Extract the [x, y] coordinate from the center of the cell holding the provided text.  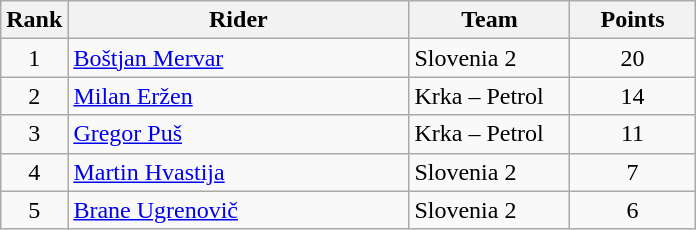
Martin Hvastija [238, 172]
11 [632, 134]
2 [34, 96]
14 [632, 96]
Gregor Puš [238, 134]
3 [34, 134]
4 [34, 172]
Brane Ugrenovič [238, 210]
Team [490, 20]
20 [632, 58]
7 [632, 172]
Rider [238, 20]
1 [34, 58]
Boštjan Mervar [238, 58]
Rank [34, 20]
5 [34, 210]
Milan Eržen [238, 96]
6 [632, 210]
Points [632, 20]
